Pinpoint the cell where the given text exists, returning its [x, y] midpoint coordinate. 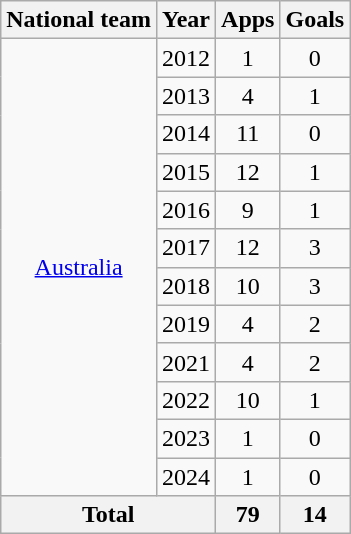
2016 [186, 210]
79 [248, 515]
2015 [186, 172]
Goals [315, 20]
2021 [186, 362]
Apps [248, 20]
11 [248, 134]
14 [315, 515]
Australia [79, 268]
2022 [186, 400]
2023 [186, 438]
Total [108, 515]
2012 [186, 58]
9 [248, 210]
2019 [186, 324]
2024 [186, 477]
National team [79, 20]
2018 [186, 286]
2017 [186, 248]
Year [186, 20]
2013 [186, 96]
2014 [186, 134]
